Capture the cell that displays the provided text and extract its (X, Y) central coordinate. 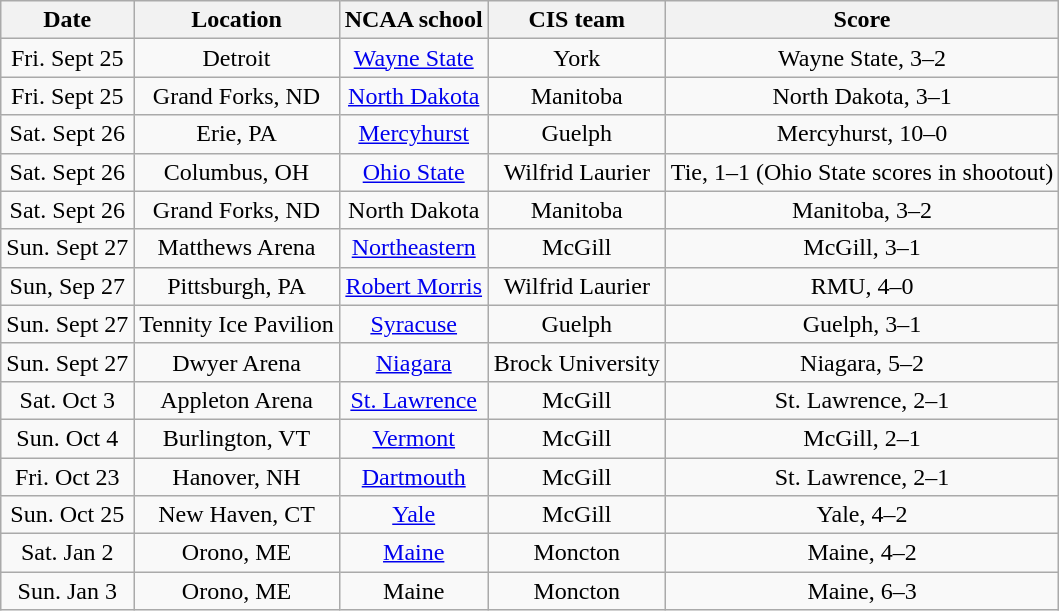
Brock University (576, 362)
Yale (414, 515)
Columbus, OH (236, 172)
Sun. Oct 25 (68, 515)
Guelph, 3–1 (862, 324)
Vermont (414, 438)
Pittsburgh, PA (236, 286)
Burlington, VT (236, 438)
RMU, 4–0 (862, 286)
Sat. Oct 3 (68, 400)
Mercyhurst (414, 134)
Syracuse (414, 324)
Tie, 1–1 (Ohio State scores in shootout) (862, 172)
McGill, 2–1 (862, 438)
Matthews Arena (236, 248)
Appleton Arena (236, 400)
Sun. Jan 3 (68, 591)
Hanover, NH (236, 477)
St. Lawrence (414, 400)
Yale, 4–2 (862, 515)
Wayne State, 3–2 (862, 58)
Sun, Sep 27 (68, 286)
Robert Morris (414, 286)
Ohio State (414, 172)
NCAA school (414, 20)
Maine, 6–3 (862, 591)
New Haven, CT (236, 515)
Dartmouth (414, 477)
Date (68, 20)
Wayne State (414, 58)
Sat. Jan 2 (68, 553)
Manitoba, 3–2 (862, 210)
CIS team (576, 20)
Erie, PA (236, 134)
Northeastern (414, 248)
McGill, 3–1 (862, 248)
Niagara, 5–2 (862, 362)
York (576, 58)
Fri. Oct 23 (68, 477)
Dwyer Arena (236, 362)
Maine, 4–2 (862, 553)
Niagara (414, 362)
Sun. Oct 4 (68, 438)
Score (862, 20)
North Dakota, 3–1 (862, 96)
Detroit (236, 58)
Tennity Ice Pavilion (236, 324)
Mercyhurst, 10–0 (862, 134)
Location (236, 20)
